Pinpoint the cell where the given text exists, returning its [X, Y] midpoint coordinate. 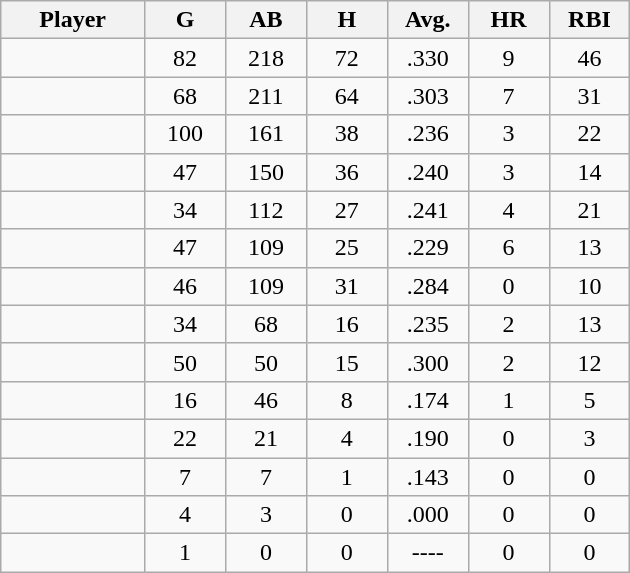
72 [346, 58]
218 [266, 58]
.240 [428, 172]
.300 [428, 362]
.241 [428, 210]
112 [266, 210]
9 [508, 58]
.330 [428, 58]
Player [73, 20]
10 [590, 286]
G [186, 20]
H [346, 20]
25 [346, 248]
HR [508, 20]
161 [266, 134]
15 [346, 362]
38 [346, 134]
.284 [428, 286]
8 [346, 400]
12 [590, 362]
.190 [428, 438]
211 [266, 96]
.235 [428, 324]
.229 [428, 248]
27 [346, 210]
Avg. [428, 20]
6 [508, 248]
14 [590, 172]
.000 [428, 515]
RBI [590, 20]
5 [590, 400]
.143 [428, 477]
36 [346, 172]
82 [186, 58]
64 [346, 96]
.303 [428, 96]
.236 [428, 134]
AB [266, 20]
150 [266, 172]
.174 [428, 400]
---- [428, 553]
100 [186, 134]
